Extract the (x, y) coordinate from the center of the cell holding the provided text.  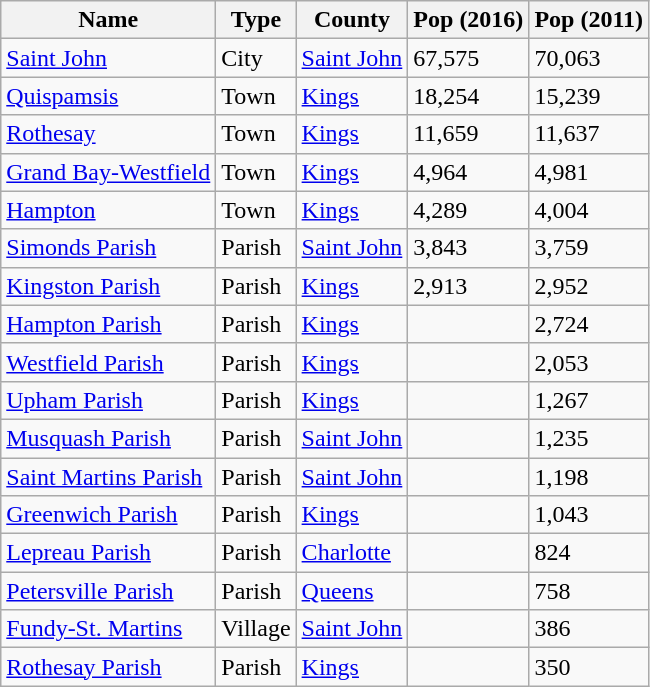
3,759 (589, 248)
Hampton Parish (108, 324)
1,198 (589, 477)
Fundy-St. Martins (108, 629)
11,637 (589, 134)
11,659 (468, 134)
4,289 (468, 210)
City (256, 58)
Musquash Parish (108, 438)
Pop (2016) (468, 20)
Petersville Parish (108, 591)
4,964 (468, 172)
2,724 (589, 324)
Rothesay Parish (108, 667)
350 (589, 667)
1,267 (589, 400)
Grand Bay-Westfield (108, 172)
Westfield Parish (108, 362)
758 (589, 591)
1,043 (589, 515)
Rothesay (108, 134)
18,254 (468, 96)
Charlotte (352, 553)
Quispamsis (108, 96)
824 (589, 553)
2,913 (468, 286)
Upham Parish (108, 400)
Saint Martins Parish (108, 477)
386 (589, 629)
70,063 (589, 58)
Village (256, 629)
County (352, 20)
Greenwich Parish (108, 515)
Hampton (108, 210)
67,575 (468, 58)
Simonds Parish (108, 248)
3,843 (468, 248)
4,981 (589, 172)
Pop (2011) (589, 20)
Lepreau Parish (108, 553)
2,952 (589, 286)
Type (256, 20)
Queens (352, 591)
Name (108, 20)
15,239 (589, 96)
Kingston Parish (108, 286)
1,235 (589, 438)
2,053 (589, 362)
4,004 (589, 210)
